Locate the cell with the specified text and output its (x, y) center coordinate. 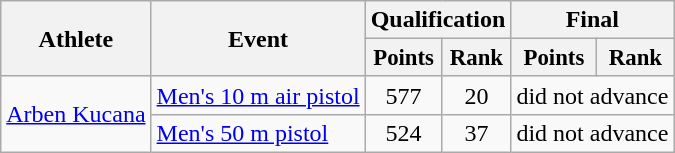
Event (258, 39)
Final (592, 20)
20 (476, 95)
577 (404, 95)
524 (404, 133)
Men's 50 m pistol (258, 133)
Qualification (438, 20)
Athlete (76, 39)
37 (476, 133)
Arben Kucana (76, 114)
Men's 10 m air pistol (258, 95)
